Provide the (x, y) coordinate of the cell's center where the given text is located.  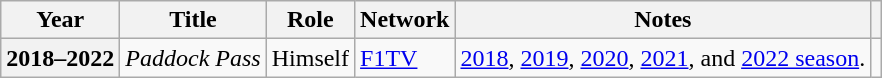
Role (310, 20)
Year (60, 20)
Paddock Pass (193, 58)
2018, 2019, 2020, 2021, and 2022 season. (663, 58)
Himself (310, 58)
Notes (663, 20)
Title (193, 20)
Network (405, 20)
2018–2022 (60, 58)
F1TV (405, 58)
